Provide the [x, y] coordinate of the cell's center where the given text is located.  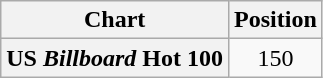
Position [276, 20]
US Billboard Hot 100 [115, 58]
Chart [115, 20]
150 [276, 58]
